Scan for the cell matching the given text and deliver its [x, y] coordinate at center. 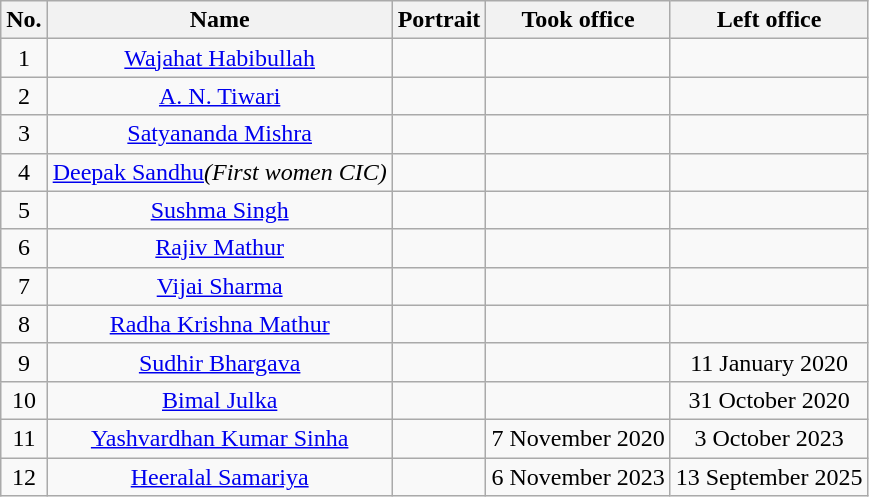
12 [24, 477]
11 January 2020 [769, 362]
Yashvardhan Kumar Sinha [220, 438]
No. [24, 20]
Took office [578, 20]
Wajahat Habibullah [220, 58]
A. N. Tiwari [220, 96]
Sudhir Bhargava [220, 362]
3 October 2023 [769, 438]
3 [24, 134]
Sushma Singh [220, 210]
13 September 2025 [769, 477]
Deepak Sandhu(First women CIC) [220, 172]
7 November 2020 [578, 438]
Vijai Sharma [220, 286]
Name [220, 20]
7 [24, 286]
11 [24, 438]
5 [24, 210]
6 [24, 248]
10 [24, 400]
Portrait [439, 20]
Bimal Julka [220, 400]
Heeralal Samariya [220, 477]
Radha Krishna Mathur [220, 324]
8 [24, 324]
9 [24, 362]
31 October 2020 [769, 400]
Rajiv Mathur [220, 248]
Left office [769, 20]
Satyananda Mishra [220, 134]
4 [24, 172]
1 [24, 58]
2 [24, 96]
6 November 2023 [578, 477]
